Find where the given text appears and provide that cell's center as (X, Y) coordinate. 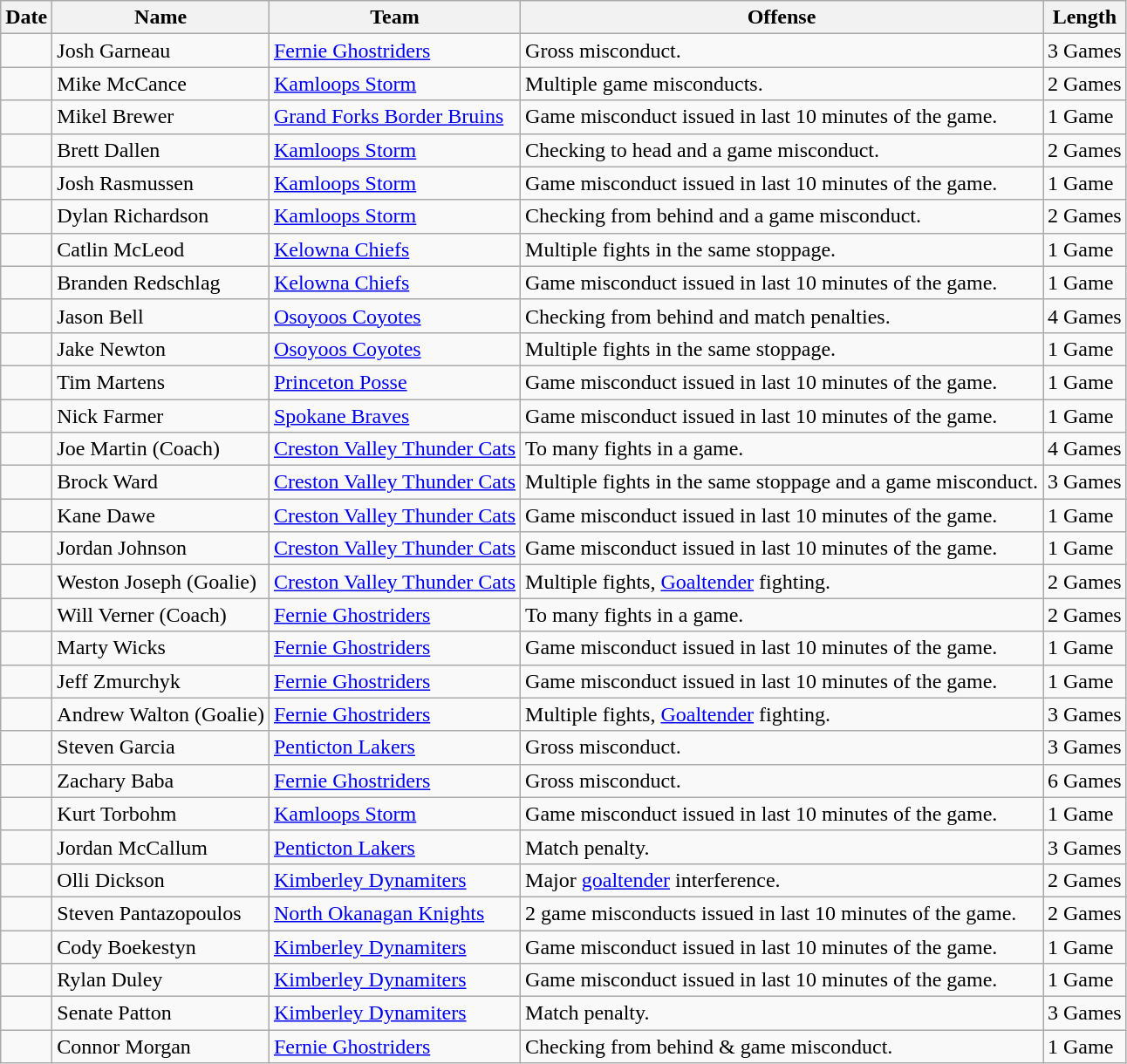
Team (394, 17)
Brock Ward (161, 482)
Brett Dallen (161, 150)
Checking to head and a game misconduct. (782, 150)
Kurt Torbohm (161, 814)
Steven Garcia (161, 747)
Major goaltender interference. (782, 880)
Kane Dawe (161, 515)
Branden Redschlag (161, 283)
Zachary Baba (161, 781)
Jason Bell (161, 316)
Jeff Zmurchyk (161, 681)
Mike McCance (161, 84)
Josh Garneau (161, 51)
Jordan Johnson (161, 549)
Jordan McCallum (161, 847)
Will Verner (Coach) (161, 615)
Multiple game misconducts. (782, 84)
Multiple fights in the same stoppage and a game misconduct. (782, 482)
Checking from behind and a game misconduct. (782, 216)
Mikel Brewer (161, 117)
Andrew Walton (Goalie) (161, 714)
2 game misconducts issued in last 10 minutes of the game. (782, 913)
Checking from behind and match penalties. (782, 316)
Checking from behind & game misconduct. (782, 1047)
Steven Pantazopoulos (161, 913)
Princeton Posse (394, 382)
Catlin McLeod (161, 249)
6 Games (1085, 781)
Rylan Duley (161, 980)
Cody Boekestyn (161, 946)
Length (1085, 17)
Weston Joseph (Goalie) (161, 582)
Grand Forks Border Bruins (394, 117)
Marty Wicks (161, 648)
Spokane Braves (394, 416)
Joe Martin (Coach) (161, 449)
Josh Rasmussen (161, 183)
Olli Dickson (161, 880)
Nick Farmer (161, 416)
Dylan Richardson (161, 216)
Offense (782, 17)
Jake Newton (161, 349)
Date (26, 17)
Senate Patton (161, 1013)
Name (161, 17)
Connor Morgan (161, 1047)
Tim Martens (161, 382)
North Okanagan Knights (394, 913)
